Identify which cell holds the provided text, then report its (X, Y) central coordinate. 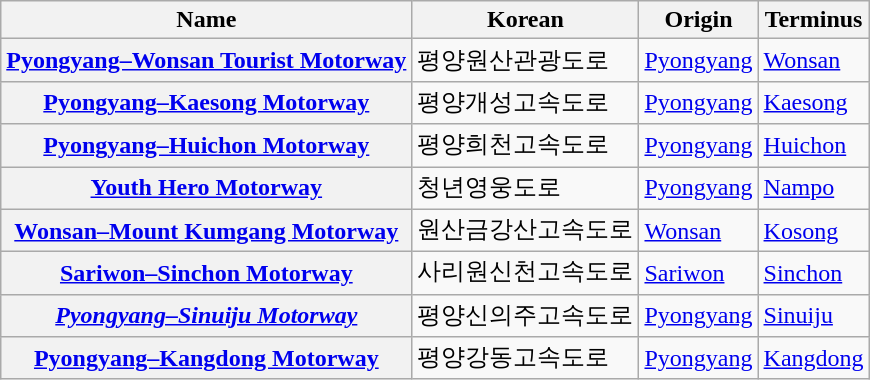
평양신의주고속도로 (526, 316)
Pyongyang–Wonsan Tourist Motorway (206, 60)
Terminus (814, 20)
Sinchon (814, 274)
평양희천고속도로 (526, 146)
Pyongyang–Kangdong Motorway (206, 358)
청년영웅도로 (526, 188)
Kangdong (814, 358)
평양강동고속도로 (526, 358)
평양원산관광도로 (526, 60)
Name (206, 20)
Sinuiju (814, 316)
원산금강산고속도로 (526, 230)
Huichon (814, 146)
Origin (698, 20)
평양개성고속도로 (526, 102)
Pyongyang–Huichon Motorway (206, 146)
Sariwon–Sinchon Motorway (206, 274)
Kaesong (814, 102)
Sariwon (698, 274)
Kosong (814, 230)
Korean (526, 20)
사리원신천고속도로 (526, 274)
Nampo (814, 188)
Wonsan–Mount Kumgang Motorway (206, 230)
Youth Hero Motorway (206, 188)
Pyongyang–Sinuiju Motorway (206, 316)
Pyongyang–Kaesong Motorway (206, 102)
